For the text-containing cell, return its midpoint in (X, Y) coordinate format. 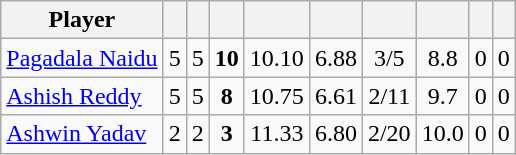
2/20 (389, 134)
Player (82, 20)
6.88 (336, 58)
10.75 (276, 96)
9.7 (442, 96)
11.33 (276, 134)
8.8 (442, 58)
Pagadala Naidu (82, 58)
2/11 (389, 96)
6.61 (336, 96)
Ashwin Yadav (82, 134)
10 (226, 58)
3/5 (389, 58)
Ashish Reddy (82, 96)
8 (226, 96)
3 (226, 134)
10.10 (276, 58)
10.0 (442, 134)
6.80 (336, 134)
